Return [X, Y] of the center of cell containing provided text 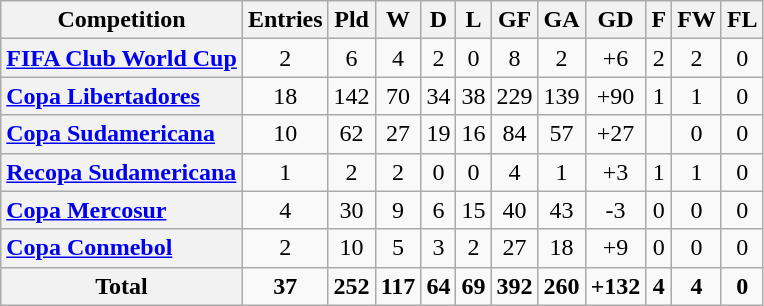
57 [562, 134]
252 [352, 286]
69 [474, 286]
Competition [122, 20]
W [398, 20]
GF [514, 20]
62 [352, 134]
5 [398, 248]
+90 [616, 96]
260 [562, 286]
Copa Conmebol [122, 248]
9 [398, 210]
16 [474, 134]
34 [438, 96]
GA [562, 20]
Entries [285, 20]
139 [562, 96]
117 [398, 286]
Pld [352, 20]
229 [514, 96]
GD [616, 20]
F [659, 20]
8 [514, 58]
15 [474, 210]
FIFA Club World Cup [122, 58]
37 [285, 286]
40 [514, 210]
3 [438, 248]
43 [562, 210]
-3 [616, 210]
Copa Libertadores [122, 96]
38 [474, 96]
L [474, 20]
392 [514, 286]
+3 [616, 172]
FW [697, 20]
D [438, 20]
142 [352, 96]
Total [122, 286]
+132 [616, 286]
+6 [616, 58]
64 [438, 286]
Copa Sudamericana [122, 134]
70 [398, 96]
30 [352, 210]
+27 [616, 134]
19 [438, 134]
Copa Mercosur [122, 210]
+9 [616, 248]
FL [742, 20]
Recopa Sudamericana [122, 172]
84 [514, 134]
